Locate the cell with the specified text and output its [x, y] center coordinate. 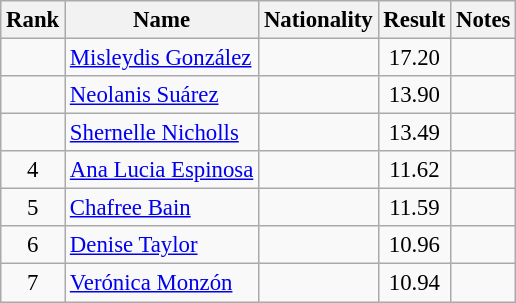
6 [33, 245]
Misleydis González [162, 58]
7 [33, 283]
13.49 [414, 133]
13.90 [414, 95]
5 [33, 208]
Denise Taylor [162, 245]
11.62 [414, 170]
10.96 [414, 245]
Rank [33, 20]
11.59 [414, 208]
Name [162, 20]
17.20 [414, 58]
Result [414, 20]
10.94 [414, 283]
Shernelle Nicholls [162, 133]
Verónica Monzón [162, 283]
Neolanis Suárez [162, 95]
Ana Lucia Espinosa [162, 170]
Notes [484, 20]
Chafree Bain [162, 208]
4 [33, 170]
Nationality [318, 20]
